Detect which cell encompasses the target text, then output its [X, Y] center coordinate. 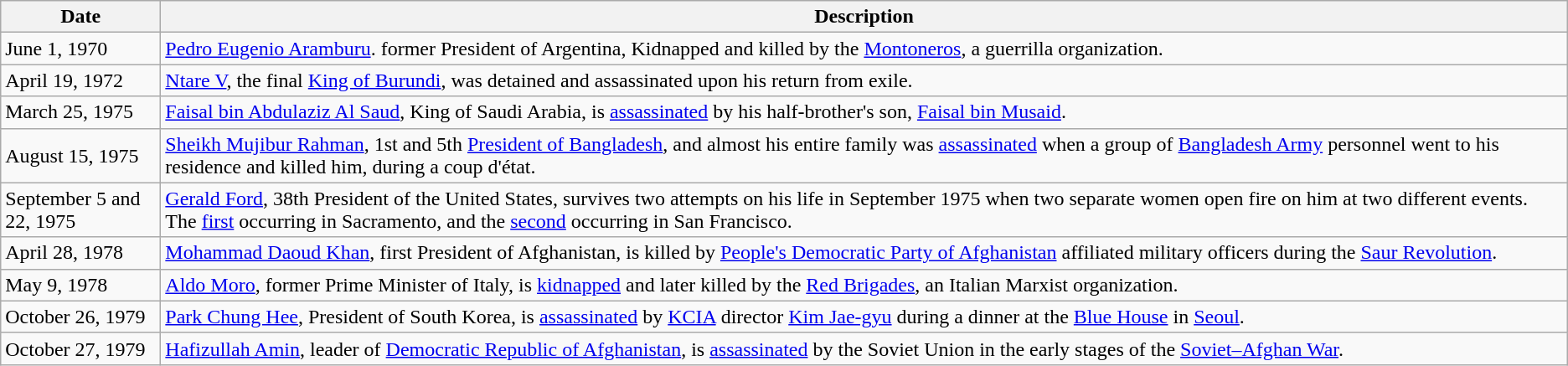
May 9, 1978 [80, 285]
Description [864, 17]
Park Chung Hee, President of South Korea, is assassinated by KCIA director Kim Jae-gyu during a dinner at the Blue House in Seoul. [864, 317]
June 1, 1970 [80, 49]
April 28, 1978 [80, 253]
August 15, 1975 [80, 156]
October 26, 1979 [80, 317]
Date [80, 17]
Ntare V, the final King of Burundi, was detained and assassinated upon his return from exile. [864, 80]
Hafizullah Amin, leader of Democratic Republic of Afghanistan, is assassinated by the Soviet Union in the early stages of the Soviet–Afghan War. [864, 348]
Aldo Moro, former Prime Minister of Italy, is kidnapped and later killed by the Red Brigades, an Italian Marxist organization. [864, 285]
Faisal bin Abdulaziz Al Saud, King of Saudi Arabia, is assassinated by his half-brother's son, Faisal bin Musaid. [864, 112]
September 5 and 22, 1975 [80, 209]
Pedro Eugenio Aramburu. former President of Argentina, Kidnapped and killed by the Montoneros, a guerrilla organization. [864, 49]
October 27, 1979 [80, 348]
April 19, 1972 [80, 80]
March 25, 1975 [80, 112]
